Determine the [X, Y] coordinate at the center of the cell enclosing the given text.  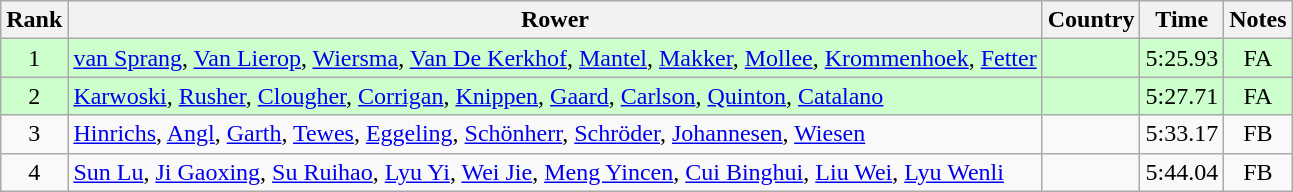
Karwoski, Rusher, Clougher, Corrigan, Knippen, Gaard, Carlson, Quinton, Catalano [555, 96]
Hinrichs, Angl, Garth, Tewes, Eggeling, Schönherr, Schröder, Johannesen, Wiesen [555, 134]
5:27.71 [1182, 96]
Rank [34, 20]
Sun Lu, Ji Gaoxing, Su Ruihao, Lyu Yi, Wei Jie, Meng Yincen, Cui Binghui, Liu Wei, Lyu Wenli [555, 172]
Notes [1258, 20]
5:25.93 [1182, 58]
5:33.17 [1182, 134]
van Sprang, Van Lierop, Wiersma, Van De Kerkhof, Mantel, Makker, Mollee, Krommenhoek, Fetter [555, 58]
1 [34, 58]
Time [1182, 20]
Country [1091, 20]
4 [34, 172]
2 [34, 96]
3 [34, 134]
5:44.04 [1182, 172]
Rower [555, 20]
